For the text-containing cell, return its midpoint in (x, y) coordinate format. 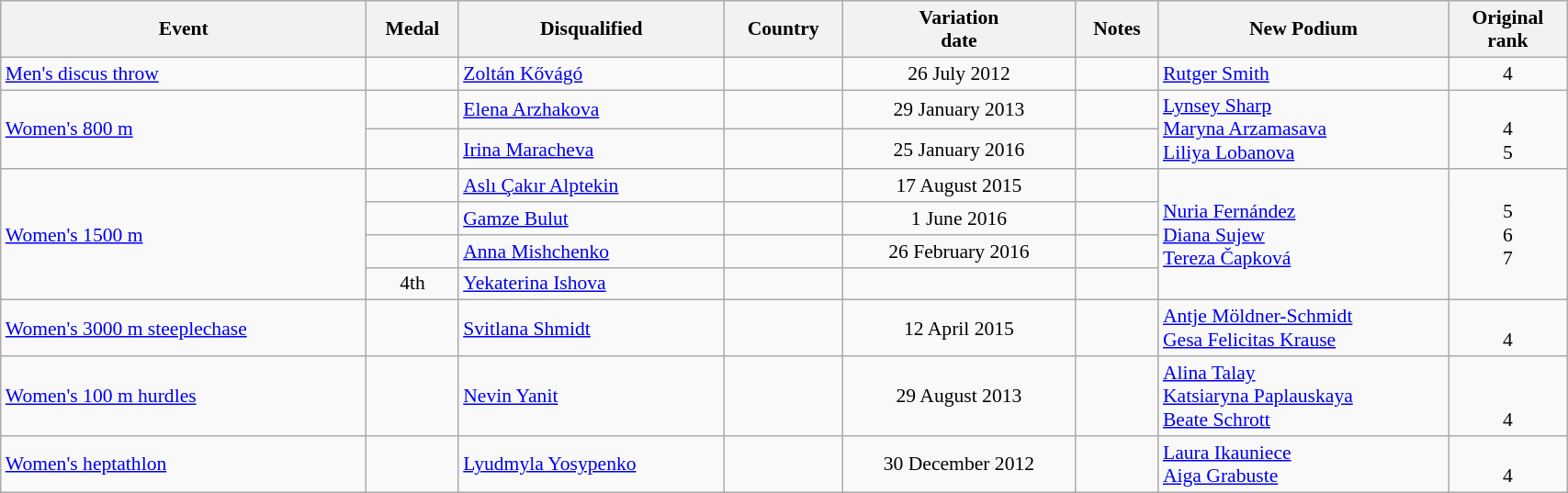
Aslı Çakır Alptekin (592, 186)
Nevin Yanit (592, 397)
Women's 100 m hurdles (184, 397)
5 6 7 (1508, 235)
12 April 2015 (959, 329)
Laura Ikauniece Aiga Grabuste (1303, 465)
Men's discus throw (184, 73)
Country (783, 29)
Women's 1500 m (184, 235)
Disqualified (592, 29)
Nuria Fernández Diana Sujew Tereza Čapková (1303, 235)
Yekaterina Ishova (592, 284)
4th (412, 284)
17 August 2015 (959, 186)
Event (184, 29)
Antje Möldner-Schmidt Gesa Felicitas Krause (1303, 329)
Gamze Bulut (592, 218)
26 February 2016 (959, 252)
Irina Maracheva (592, 149)
Women's 800 m (184, 130)
Elena Arzhakova (592, 110)
Svitlana Shmidt (592, 329)
30 December 2012 (959, 465)
4 5 (1508, 130)
Zoltán Kővágó (592, 73)
25 January 2016 (959, 149)
Alina Talay Katsiaryna Paplauskaya Beate Schrott (1303, 397)
Lynsey Sharp Maryna Arzamasava Liliya Lobanova (1303, 130)
Lyudmyla Yosypenko (592, 465)
Variation date (959, 29)
Medal (412, 29)
1 June 2016 (959, 218)
Rutger Smith (1303, 73)
New Podium (1303, 29)
26 July 2012 (959, 73)
29 August 2013 (959, 397)
Women's 3000 m steeplechase (184, 329)
Women's heptathlon (184, 465)
29 January 2013 (959, 110)
Anna Mishchenko (592, 252)
Originalrank (1508, 29)
Notes (1117, 29)
